Locate the cell with the specified text and output its [x, y] center coordinate. 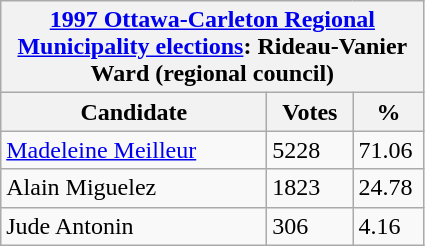
Candidate [134, 112]
5228 [310, 150]
1997 Ottawa-Carleton Regional Municipality elections: Rideau-Vanier Ward (regional council) [212, 47]
1823 [310, 188]
306 [310, 226]
24.78 [388, 188]
4.16 [388, 226]
% [388, 112]
71.06 [388, 150]
Madeleine Meilleur [134, 150]
Votes [310, 112]
Alain Miguelez [134, 188]
Jude Antonin [134, 226]
